Capture the cell that displays the provided text and extract its [X, Y] central coordinate. 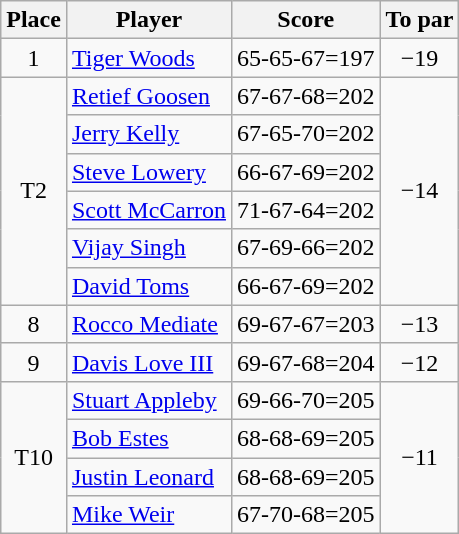
−14 [420, 191]
Place [34, 20]
Stuart Appleby [148, 400]
67-67-68=202 [306, 96]
To par [420, 20]
69-66-70=205 [306, 400]
8 [34, 324]
Score [306, 20]
Retief Goosen [148, 96]
T10 [34, 457]
T2 [34, 191]
Jerry Kelly [148, 134]
Tiger Woods [148, 58]
Davis Love III [148, 362]
Rocco Mediate [148, 324]
−13 [420, 324]
9 [34, 362]
71-67-64=202 [306, 210]
67-70-68=205 [306, 515]
69-67-67=203 [306, 324]
−11 [420, 457]
−12 [420, 362]
67-69-66=202 [306, 248]
65-65-67=197 [306, 58]
Steve Lowery [148, 172]
Vijay Singh [148, 248]
David Toms [148, 286]
−19 [420, 58]
67-65-70=202 [306, 134]
69-67-68=204 [306, 362]
Justin Leonard [148, 477]
1 [34, 58]
Bob Estes [148, 438]
Player [148, 20]
Scott McCarron [148, 210]
Mike Weir [148, 515]
